From the cell containing the given text, extract its center point as (X, Y) coordinate. 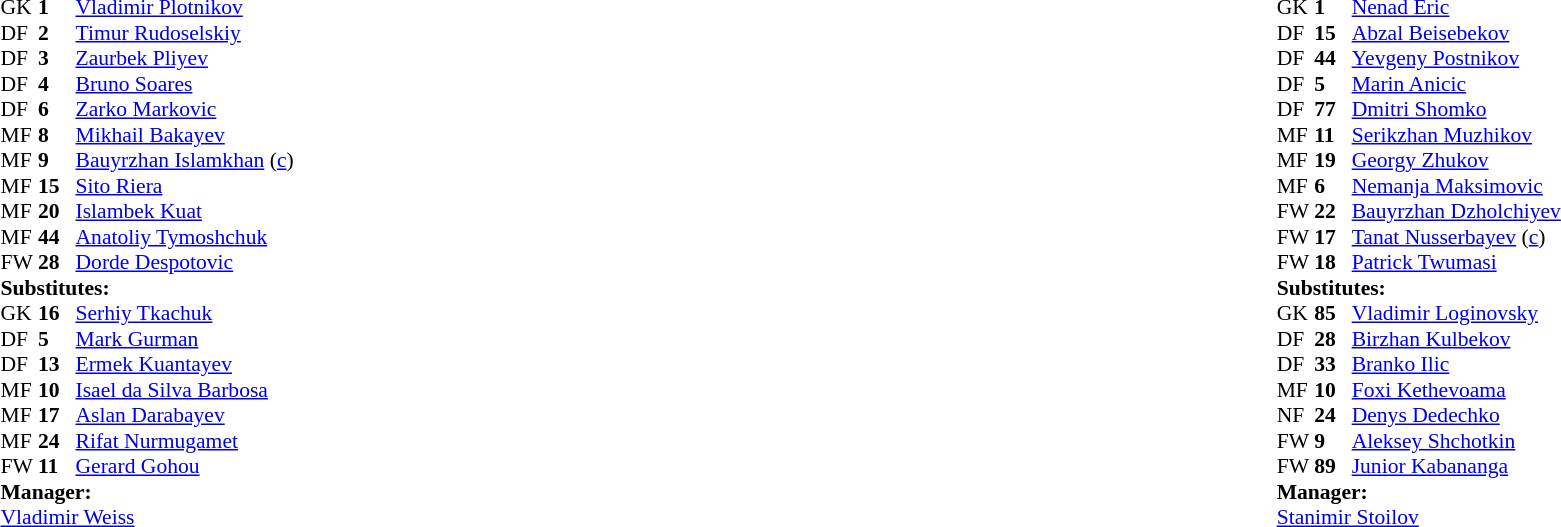
Foxi Kethevoama (1456, 390)
Patrick Twumasi (1456, 263)
Zaurbek Pliyev (185, 59)
13 (57, 365)
Serhiy Tkachuk (185, 313)
Mark Gurman (185, 339)
Dorde Despotovic (185, 263)
89 (1333, 467)
33 (1333, 365)
Islambek Kuat (185, 211)
85 (1333, 313)
Rifat Nurmugamet (185, 441)
20 (57, 211)
4 (57, 84)
Birzhan Kulbekov (1456, 339)
8 (57, 135)
16 (57, 313)
Ermek Kuantayev (185, 365)
Mikhail Bakayev (185, 135)
77 (1333, 109)
Bauyrzhan Dzholchiyev (1456, 211)
18 (1333, 263)
Tanat Nusserbayev (c) (1456, 237)
Zarko Markovic (185, 109)
Branko Ilic (1456, 365)
Nemanja Maksimovic (1456, 186)
Sito Riera (185, 186)
Anatoliy Tymoshchuk (185, 237)
Junior Kabananga (1456, 467)
Gerard Gohou (185, 467)
Denys Dedechko (1456, 415)
Bruno Soares (185, 84)
3 (57, 59)
19 (1333, 161)
Timur Rudoselskiy (185, 33)
Abzal Beisebekov (1456, 33)
Yevgeny Postnikov (1456, 59)
2 (57, 33)
NF (1296, 415)
Georgy Zhukov (1456, 161)
Serikzhan Muzhikov (1456, 135)
22 (1333, 211)
Bauyrzhan Islamkhan (c) (185, 161)
Vladimir Loginovsky (1456, 313)
Aleksey Shchotkin (1456, 441)
Marin Anicic (1456, 84)
Dmitri Shomko (1456, 109)
Aslan Darabayev (185, 415)
Isael da Silva Barbosa (185, 390)
